Find where the given text appears and provide that cell's center as [X, Y] coordinate. 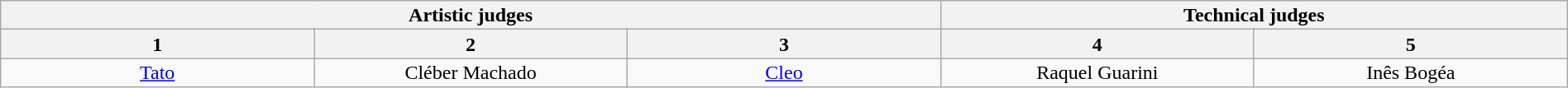
Technical judges [1254, 15]
Cléber Machado [471, 72]
Artistic judges [471, 15]
Cleo [784, 72]
Raquel Guarini [1097, 72]
5 [1411, 44]
1 [157, 44]
2 [471, 44]
3 [784, 44]
4 [1097, 44]
Inês Bogéa [1411, 72]
Tato [157, 72]
